Identify which cell holds the provided text, then report its [X, Y] central coordinate. 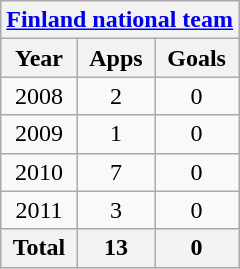
2011 [39, 210]
7 [116, 172]
Apps [116, 58]
Goals [197, 58]
2 [116, 96]
Total [39, 248]
2009 [39, 134]
2008 [39, 96]
3 [116, 210]
Finland national team [120, 20]
13 [116, 248]
1 [116, 134]
2010 [39, 172]
Year [39, 58]
